From the cell containing the given text, extract its center point as [X, Y] coordinate. 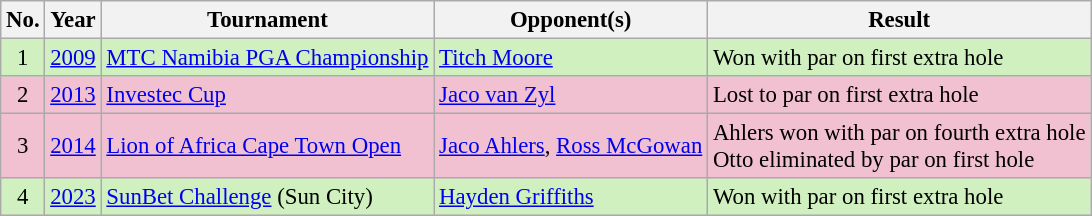
Tournament [268, 20]
No. [23, 20]
3 [23, 146]
Investec Cup [268, 95]
Year [73, 20]
Opponent(s) [571, 20]
Ahlers won with par on fourth extra holeOtto eliminated by par on first hole [900, 146]
MTC Namibia PGA Championship [268, 58]
1 [23, 58]
2013 [73, 95]
SunBet Challenge (Sun City) [268, 197]
2023 [73, 197]
Hayden Griffiths [571, 197]
Jaco van Zyl [571, 95]
Lion of Africa Cape Town Open [268, 146]
2014 [73, 146]
Result [900, 20]
4 [23, 197]
2 [23, 95]
Lost to par on first extra hole [900, 95]
2009 [73, 58]
Jaco Ahlers, Ross McGowan [571, 146]
Titch Moore [571, 58]
